Identify which cell holds the provided text, then report its (X, Y) central coordinate. 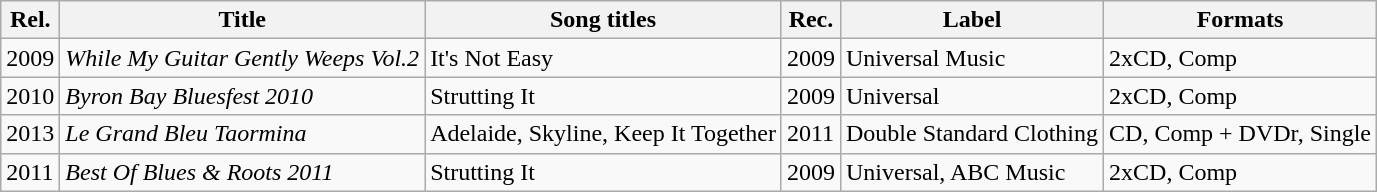
Title (242, 20)
Universal Music (972, 58)
Rel. (30, 20)
2013 (30, 134)
Adelaide, Skyline, Keep It Together (604, 134)
Song titles (604, 20)
Byron Bay Bluesfest 2010 (242, 96)
While My Guitar Gently Weeps Vol.2 (242, 58)
Double Standard Clothing (972, 134)
It's Not Easy (604, 58)
CD, Comp + DVDr, Single (1240, 134)
Universal (972, 96)
Formats (1240, 20)
Le Grand Bleu Taormina (242, 134)
Universal, ABC Music (972, 172)
2010 (30, 96)
Rec. (810, 20)
Best Of Blues & Roots 2011 (242, 172)
Label (972, 20)
